For the text-containing cell, return its midpoint in (x, y) coordinate format. 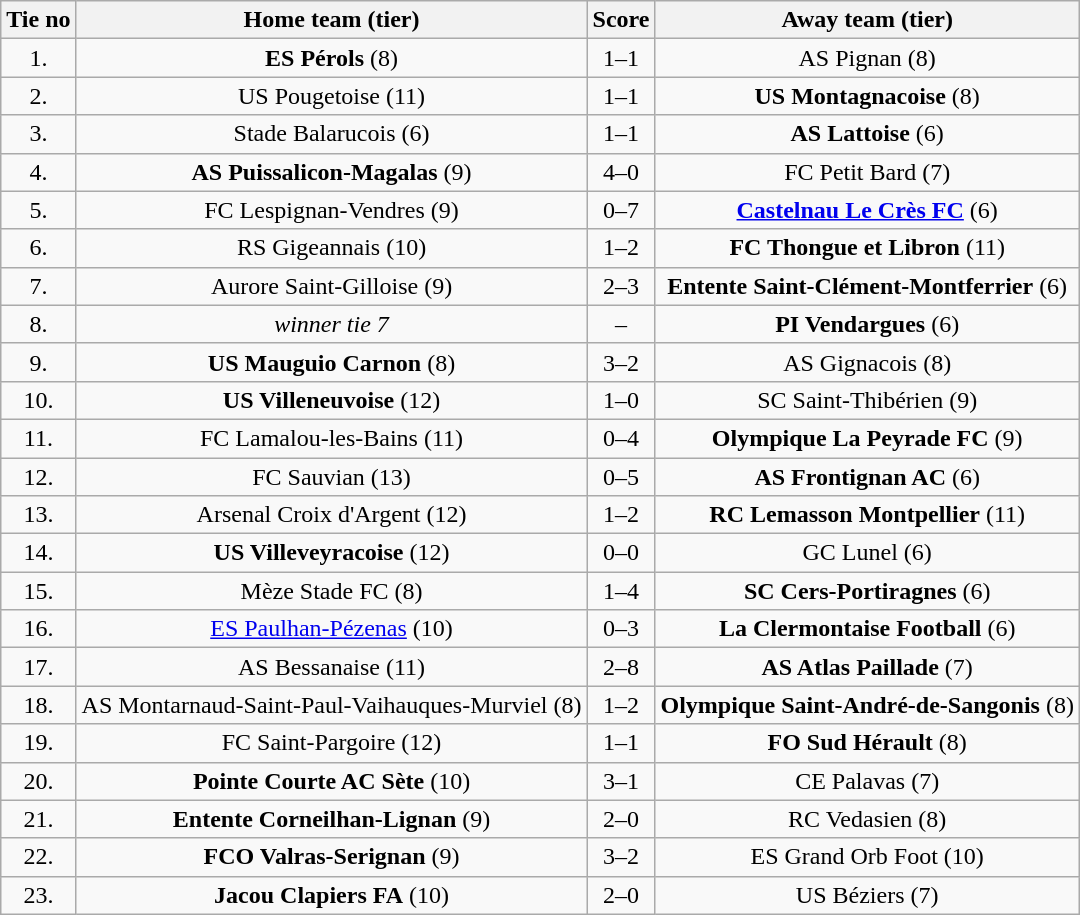
FCO Valras-Serignan (9) (332, 857)
ES Paulhan-Pézenas (10) (332, 629)
10. (38, 400)
3. (38, 134)
0–7 (621, 210)
FC Thongue et Libron (11) (867, 248)
3–1 (621, 781)
Score (621, 20)
0–0 (621, 553)
AS Lattoise (6) (867, 134)
20. (38, 781)
US Béziers (7) (867, 895)
AS Montarnaud-Saint-Paul-Vaihauques-Murviel (8) (332, 705)
FC Saint-Pargoire (12) (332, 743)
SC Saint-Thibérien (9) (867, 400)
Mèze Stade FC (8) (332, 591)
19. (38, 743)
4. (38, 172)
1–0 (621, 400)
FO Sud Hérault (8) (867, 743)
Entente Corneilhan-Lignan (9) (332, 819)
Olympique Saint-André-de-Sangonis (8) (867, 705)
AS Gignacois (8) (867, 362)
Stade Balarucois (6) (332, 134)
0–4 (621, 438)
5. (38, 210)
AS Atlas Paillade (7) (867, 667)
16. (38, 629)
US Mauguio Carnon (8) (332, 362)
Pointe Courte AC Sète (10) (332, 781)
AS Pignan (8) (867, 58)
AS Puissalicon-Magalas (9) (332, 172)
RC Vedasien (8) (867, 819)
Tie no (38, 20)
US Montagnacoise (8) (867, 96)
FC Lespignan-Vendres (9) (332, 210)
RC Lemasson Montpellier (11) (867, 515)
1–4 (621, 591)
12. (38, 477)
CE Palavas (7) (867, 781)
Aurore Saint-Gilloise (9) (332, 286)
2–3 (621, 286)
18. (38, 705)
1. (38, 58)
FC Petit Bard (7) (867, 172)
0–5 (621, 477)
23. (38, 895)
21. (38, 819)
US Villeneuvoise (12) (332, 400)
2–8 (621, 667)
13. (38, 515)
US Pougetoise (11) (332, 96)
15. (38, 591)
Jacou Clapiers FA (10) (332, 895)
GC Lunel (6) (867, 553)
8. (38, 324)
ES Pérols (8) (332, 58)
FC Lamalou-les-Bains (11) (332, 438)
14. (38, 553)
FC Sauvian (13) (332, 477)
Away team (tier) (867, 20)
Entente Saint-Clément-Montferrier (6) (867, 286)
AS Frontignan AC (6) (867, 477)
0–3 (621, 629)
Home team (tier) (332, 20)
US Villeveyracoise (12) (332, 553)
17. (38, 667)
PI Vendargues (6) (867, 324)
9. (38, 362)
2. (38, 96)
7. (38, 286)
11. (38, 438)
Arsenal Croix d'Argent (12) (332, 515)
ES Grand Orb Foot (10) (867, 857)
La Clermontaise Football (6) (867, 629)
AS Bessanaise (11) (332, 667)
– (621, 324)
4–0 (621, 172)
Olympique La Peyrade FC (9) (867, 438)
6. (38, 248)
SC Cers-Portiragnes (6) (867, 591)
RS Gigeannais (10) (332, 248)
winner tie 7 (332, 324)
22. (38, 857)
Castelnau Le Crès FC (6) (867, 210)
